Determine the (X, Y) coordinate at the center of the cell enclosing the given text.  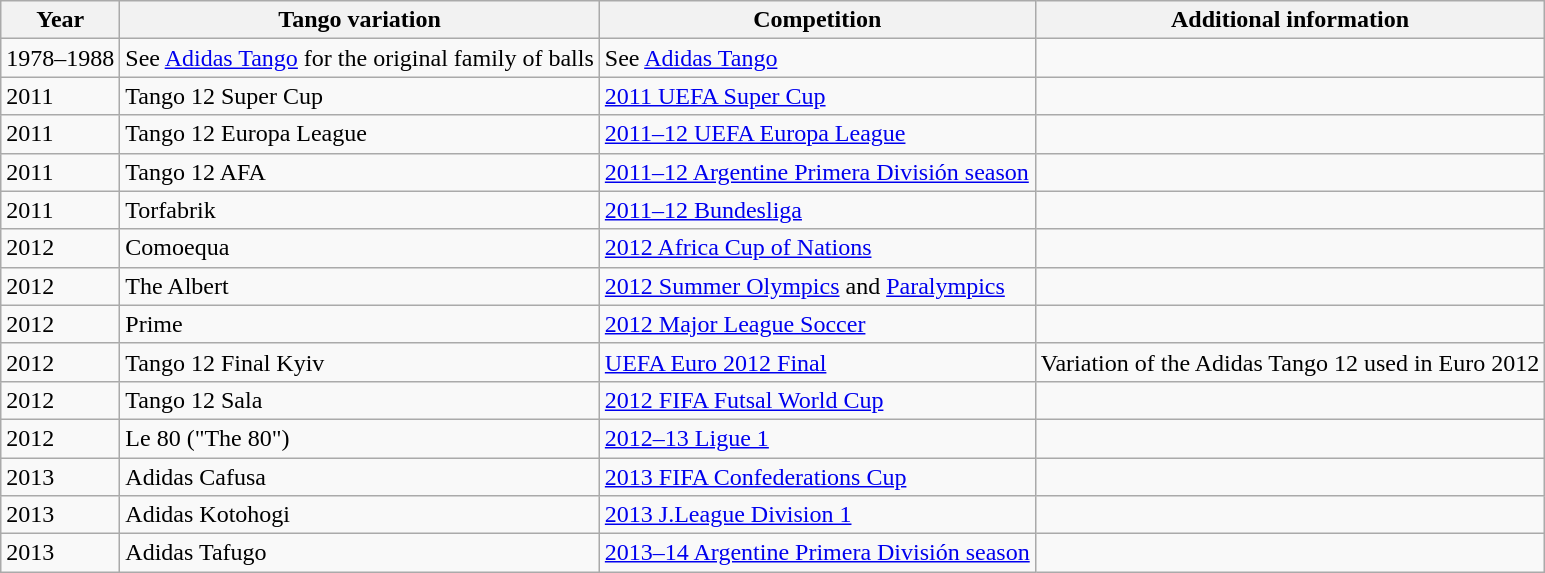
Le 80 ("The 80") (360, 438)
Tango 12 AFA (360, 172)
Tango 12 Final Kyiv (360, 362)
Competition (817, 20)
2011–12 UEFA Europa League (817, 134)
2012 Major League Soccer (817, 324)
2013 FIFA Confederations Cup (817, 477)
2011 UEFA Super Cup (817, 96)
Adidas Kotohogi (360, 515)
2013 J.League Division 1 (817, 515)
Tango 12 Europa League (360, 134)
2013–14 Argentine Primera División season (817, 553)
Variation of the Adidas Tango 12 used in Euro 2012 (1290, 362)
The Albert (360, 286)
Torfabrik (360, 210)
2012 Africa Cup of Nations (817, 248)
2012 Summer Olympics and Paralympics (817, 286)
2012 FIFA Futsal World Cup (817, 400)
Prime (360, 324)
Year (60, 20)
1978–1988 (60, 58)
Tango 12 Super Cup (360, 96)
Adidas Cafusa (360, 477)
Tango variation (360, 20)
UEFA Euro 2012 Final (817, 362)
See Adidas Tango for the original family of balls (360, 58)
2011–12 Bundesliga (817, 210)
2012–13 Ligue 1 (817, 438)
See Adidas Tango (817, 58)
Tango 12 Sala (360, 400)
Comoequa (360, 248)
Additional information (1290, 20)
2011–12 Argentine Primera División season (817, 172)
Adidas Tafugo (360, 553)
